Determine the (X, Y) coordinate at the center of the cell enclosing the given text.  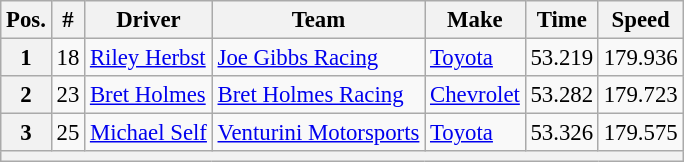
25 (68, 133)
179.575 (640, 133)
Team (318, 20)
Bret Holmes Racing (318, 95)
Joe Gibbs Racing (318, 58)
1 (26, 58)
Driver (149, 20)
179.723 (640, 95)
53.219 (562, 58)
Pos. (26, 20)
23 (68, 95)
Bret Holmes (149, 95)
179.936 (640, 58)
18 (68, 58)
3 (26, 133)
# (68, 20)
Time (562, 20)
53.326 (562, 133)
Speed (640, 20)
Make (475, 20)
2 (26, 95)
Michael Self (149, 133)
Chevrolet (475, 95)
53.282 (562, 95)
Venturini Motorsports (318, 133)
Riley Herbst (149, 58)
